Return [x, y] of the center of cell containing provided text 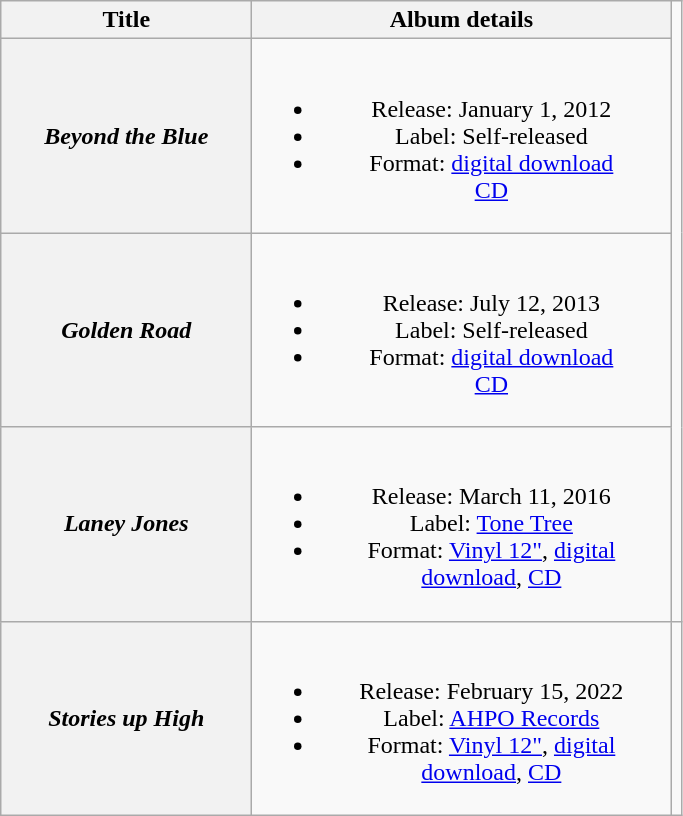
Release: March 11, 2016Label: Tone TreeFormat: Vinyl 12", digital download, CD [462, 524]
Release: January 1, 2012Label: Self-releasedFormat: digital downloadCD [462, 136]
Album details [462, 20]
Release: July 12, 2013Label: Self-releasedFormat: digital downloadCD [462, 330]
Laney Jones [126, 524]
Release: February 15, 2022Label: AHPO RecordsFormat: Vinyl 12", digital download, CD [462, 718]
Stories up High [126, 718]
Title [126, 20]
Beyond the Blue [126, 136]
Golden Road [126, 330]
